Extract the [x, y] coordinate from the center of the cell holding the provided text.  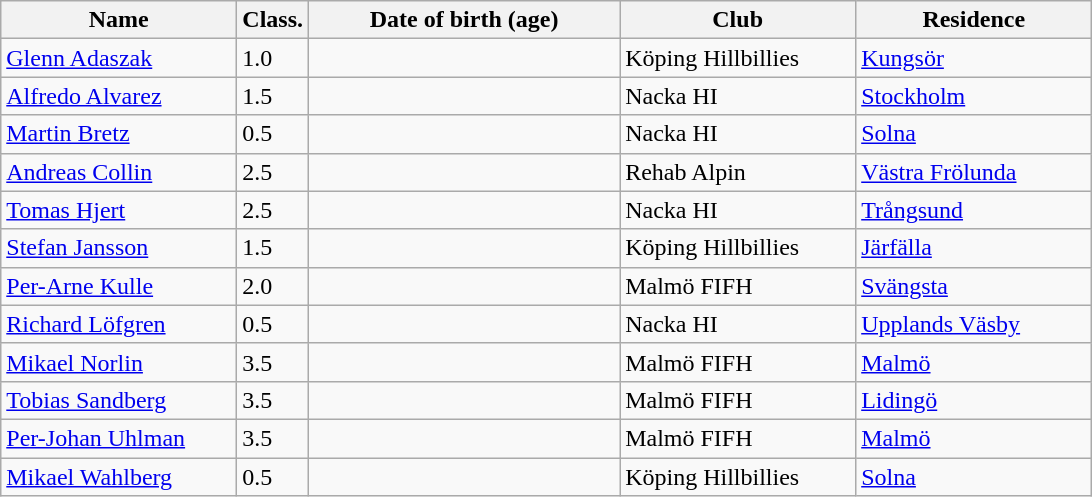
Club [738, 20]
Per-Arne Kulle [119, 286]
Residence [974, 20]
Date of birth (age) [464, 20]
1.0 [273, 58]
Svängsta [974, 286]
Per-Johan Uhlman [119, 438]
Tomas Hjert [119, 210]
Glenn Adaszak [119, 58]
Järfälla [974, 248]
Upplands Väsby [974, 324]
Stefan Jansson [119, 248]
Martin Bretz [119, 134]
Lidingö [974, 400]
Trångsund [974, 210]
Stockholm [974, 96]
Mikael Norlin [119, 362]
Mikael Wahlberg [119, 477]
Richard Löfgren [119, 324]
Class. [273, 20]
Kungsör [974, 58]
Andreas Collin [119, 172]
Name [119, 20]
Tobias Sandberg [119, 400]
2.0 [273, 286]
Västra Frölunda [974, 172]
Rehab Alpin [738, 172]
Alfredo Alvarez [119, 96]
